Locate the cell with the specified text and output its [x, y] center coordinate. 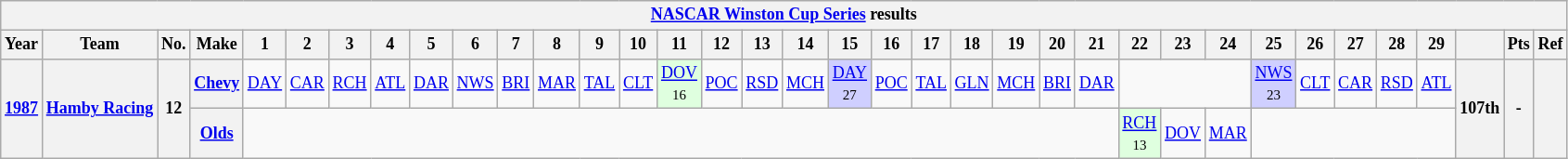
RCH [350, 84]
15 [849, 45]
Make [217, 45]
29 [1436, 45]
NWS23 [1274, 84]
2 [308, 45]
20 [1057, 45]
14 [806, 45]
Hamby Racing [99, 108]
DOV [1183, 134]
11 [680, 45]
24 [1228, 45]
GLN [972, 84]
Ref [1550, 45]
Year [22, 45]
25 [1274, 45]
27 [1356, 45]
RCH13 [1140, 134]
No. [174, 45]
16 [891, 45]
DAY27 [849, 84]
8 [557, 45]
- [1519, 108]
5 [432, 45]
21 [1096, 45]
13 [762, 45]
Olds [217, 134]
Chevy [217, 84]
9 [599, 45]
DAY [264, 84]
10 [638, 45]
Team [99, 45]
1987 [22, 108]
107th [1480, 108]
3 [350, 45]
NWS [475, 84]
17 [931, 45]
7 [516, 45]
6 [475, 45]
23 [1183, 45]
Pts [1519, 45]
19 [1016, 45]
NASCAR Winston Cup Series results [784, 15]
1 [264, 45]
4 [390, 45]
28 [1396, 45]
18 [972, 45]
26 [1315, 45]
DOV16 [680, 84]
22 [1140, 45]
